Capture the cell that displays the provided text and extract its [x, y] central coordinate. 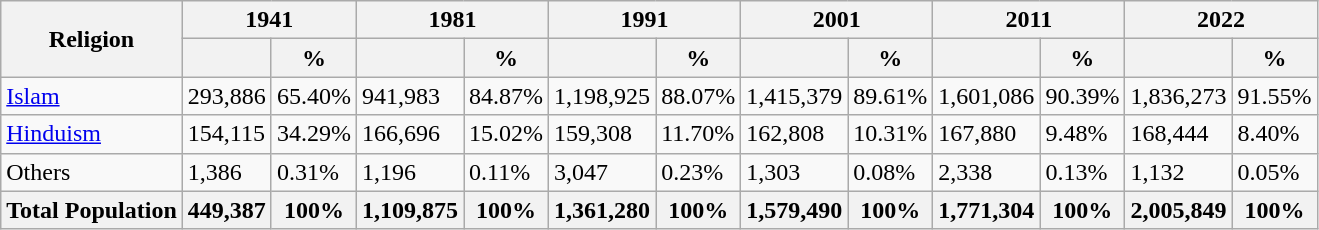
154,115 [226, 134]
0.13% [1082, 172]
1,601,086 [986, 96]
1,386 [226, 172]
Total Population [92, 210]
0.05% [1274, 172]
1,415,379 [794, 96]
84.87% [506, 96]
2001 [837, 20]
2011 [1029, 20]
Religion [92, 39]
1,361,280 [602, 210]
89.61% [890, 96]
1,771,304 [986, 210]
1,196 [410, 172]
0.11% [506, 172]
2,338 [986, 172]
3,047 [602, 172]
1,579,490 [794, 210]
0.31% [314, 172]
2022 [1221, 20]
166,696 [410, 134]
11.70% [698, 134]
162,808 [794, 134]
34.29% [314, 134]
Others [92, 172]
Islam [92, 96]
0.08% [890, 172]
159,308 [602, 134]
0.23% [698, 172]
1,303 [794, 172]
1,198,925 [602, 96]
65.40% [314, 96]
1981 [452, 20]
168,444 [1178, 134]
2,005,849 [1178, 210]
1,836,273 [1178, 96]
449,387 [226, 210]
10.31% [890, 134]
90.39% [1082, 96]
Hinduism [92, 134]
8.40% [1274, 134]
9.48% [1082, 134]
15.02% [506, 134]
1,109,875 [410, 210]
1,132 [1178, 172]
1941 [269, 20]
1991 [645, 20]
91.55% [1274, 96]
167,880 [986, 134]
941,983 [410, 96]
88.07% [698, 96]
293,886 [226, 96]
